From the cell containing the given text, extract its center point as (X, Y) coordinate. 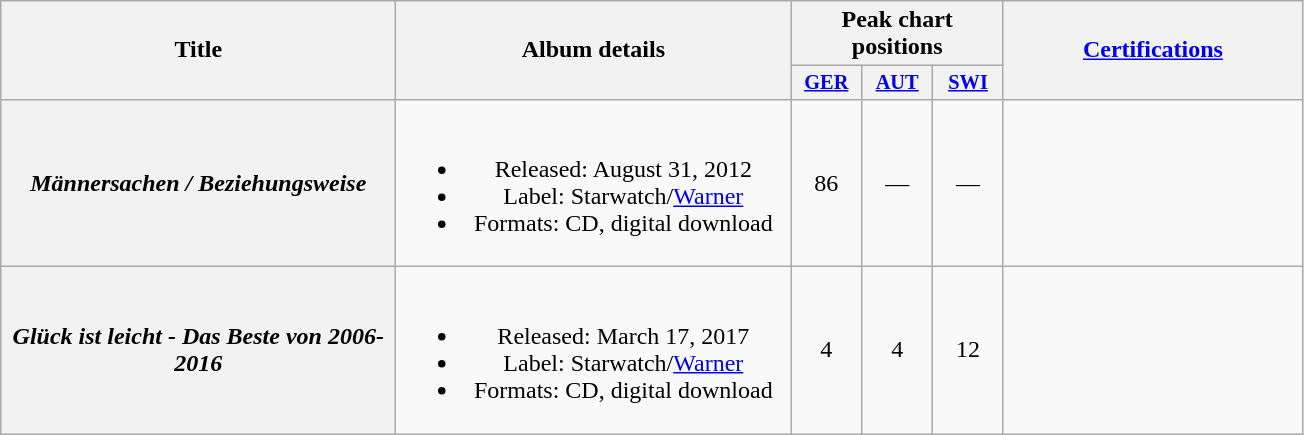
Certifications (1152, 50)
Released: August 31, 2012Label: Starwatch/WarnerFormats: CD, digital download (594, 182)
Album details (594, 50)
Männersachen / Beziehungsweise (198, 182)
Glück ist leicht - Das Beste von 2006-2016 (198, 350)
Peak chart positions (898, 34)
86 (826, 182)
12 (968, 350)
SWI (968, 83)
GER (826, 83)
Title (198, 50)
Released: March 17, 2017Label: Starwatch/WarnerFormats: CD, digital download (594, 350)
AUT (898, 83)
